Pinpoint the cell where the given text exists, returning its (x, y) midpoint coordinate. 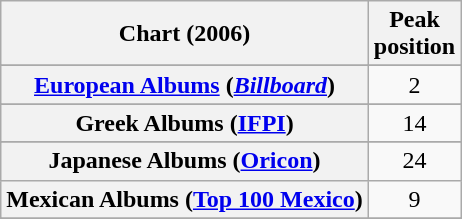
2 (414, 85)
9 (414, 199)
Peakposition (414, 34)
Greek Albums (IFPI) (185, 123)
European Albums (Billboard) (185, 85)
Chart (2006) (185, 34)
14 (414, 123)
24 (414, 161)
Mexican Albums (Top 100 Mexico) (185, 199)
Japanese Albums (Oricon) (185, 161)
